Identify which cell holds the provided text, then report its (X, Y) central coordinate. 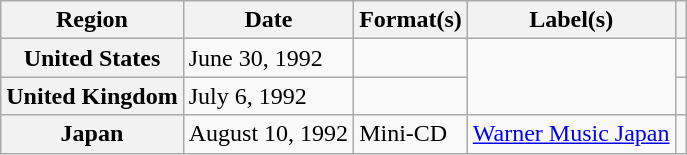
Label(s) (571, 20)
Format(s) (411, 20)
June 30, 1992 (268, 58)
United States (92, 58)
Japan (92, 134)
Date (268, 20)
United Kingdom (92, 96)
August 10, 1992 (268, 134)
Region (92, 20)
Warner Music Japan (571, 134)
Mini-CD (411, 134)
July 6, 1992 (268, 96)
